Identify which cell holds the provided text, then report its [x, y] central coordinate. 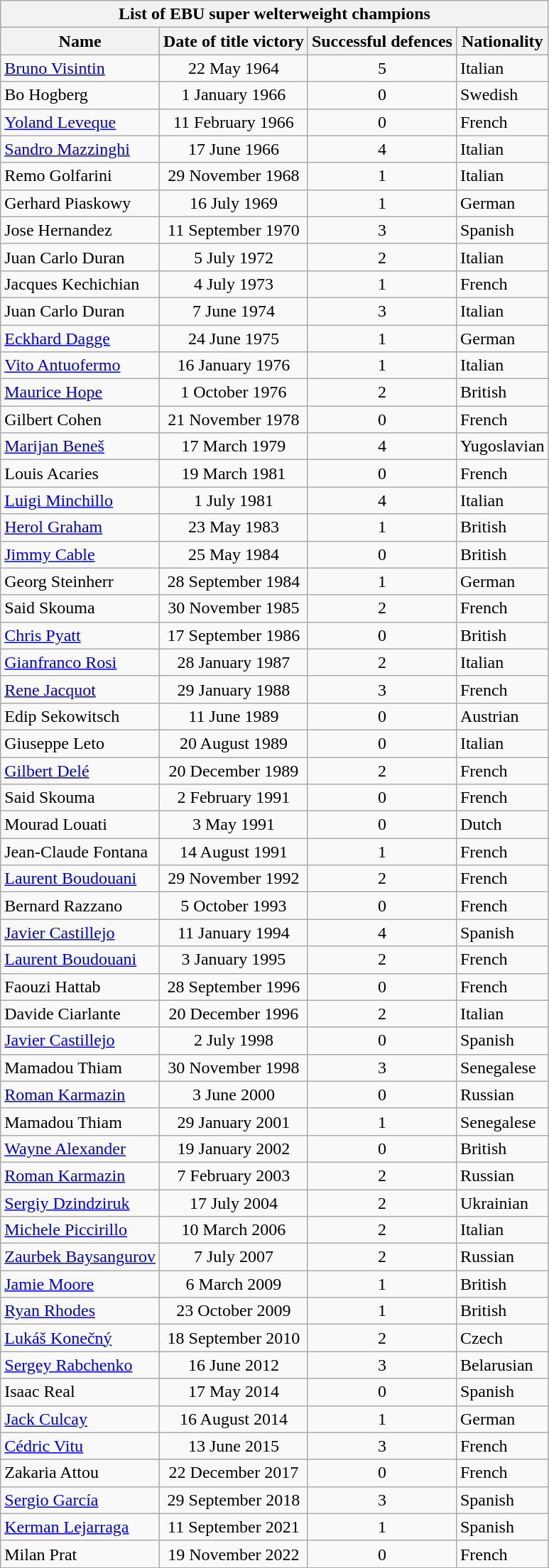
Eckhard Dagge [80, 339]
30 November 1985 [233, 608]
Jean-Claude Fontana [80, 852]
23 May 1983 [233, 527]
Vito Antuofermo [80, 366]
16 January 1976 [233, 366]
21 November 1978 [233, 420]
5 October 1993 [233, 906]
17 September 1986 [233, 635]
Cédric Vitu [80, 1446]
7 February 2003 [233, 1175]
Georg Steinherr [80, 581]
Sergey Rabchenko [80, 1365]
11 January 1994 [233, 933]
20 December 1996 [233, 1014]
Austrian [502, 716]
Dutch [502, 825]
Faouzi Hattab [80, 987]
20 December 1989 [233, 770]
Date of title victory [233, 41]
22 May 1964 [233, 68]
23 October 2009 [233, 1311]
Kerman Lejarraga [80, 1527]
Zaurbek Baysangurov [80, 1257]
11 September 2021 [233, 1527]
16 July 1969 [233, 203]
Marijan Beneš [80, 446]
17 June 1966 [233, 149]
3 January 1995 [233, 960]
19 March 1981 [233, 473]
29 January 1988 [233, 689]
Michele Piccirillo [80, 1230]
Bernard Razzano [80, 906]
Name [80, 41]
11 February 1966 [233, 122]
Ukrainian [502, 1203]
Jack Culcay [80, 1419]
24 June 1975 [233, 339]
3 May 1991 [233, 825]
Sandro Mazzinghi [80, 149]
Yugoslavian [502, 446]
10 March 2006 [233, 1230]
5 July 1972 [233, 257]
17 May 2014 [233, 1392]
Maurice Hope [80, 393]
18 September 2010 [233, 1338]
29 September 2018 [233, 1500]
Giuseppe Leto [80, 743]
17 March 1979 [233, 446]
11 June 1989 [233, 716]
1 July 1981 [233, 500]
Jose Hernandez [80, 230]
Bo Hogberg [80, 95]
16 June 2012 [233, 1365]
Davide Ciarlante [80, 1014]
Gianfranco Rosi [80, 662]
Sergiy Dzindziruk [80, 1203]
Wayne Alexander [80, 1148]
Sergio García [80, 1500]
Nationality [502, 41]
20 August 1989 [233, 743]
Lukáš Konečný [80, 1338]
14 August 1991 [233, 852]
17 July 2004 [233, 1203]
Remo Golfarini [80, 176]
Isaac Real [80, 1392]
Mourad Louati [80, 825]
29 November 1968 [233, 176]
Edip Sekowitsch [80, 716]
16 August 2014 [233, 1419]
19 November 2022 [233, 1554]
Zakaria Attou [80, 1473]
Jamie Moore [80, 1284]
Swedish [502, 95]
Gilbert Delé [80, 770]
Successful defences [382, 41]
11 September 1970 [233, 230]
Rene Jacquot [80, 689]
Luigi Minchillo [80, 500]
Bruno Visintin [80, 68]
19 January 2002 [233, 1148]
6 March 2009 [233, 1284]
5 [382, 68]
Yoland Leveque [80, 122]
7 June 1974 [233, 311]
29 January 2001 [233, 1122]
Milan Prat [80, 1554]
Ryan Rhodes [80, 1311]
28 September 1996 [233, 987]
Gilbert Cohen [80, 420]
25 May 1984 [233, 554]
7 July 2007 [233, 1257]
30 November 1998 [233, 1068]
Gerhard Piaskowy [80, 203]
Jimmy Cable [80, 554]
Herol Graham [80, 527]
28 January 1987 [233, 662]
3 June 2000 [233, 1095]
List of EBU super welterweight champions [274, 14]
29 November 1992 [233, 879]
2 February 1991 [233, 798]
Chris Pyatt [80, 635]
2 July 1998 [233, 1041]
Belarusian [502, 1365]
Jacques Kechichian [80, 284]
1 January 1966 [233, 95]
Czech [502, 1338]
1 October 1976 [233, 393]
Louis Acaries [80, 473]
22 December 2017 [233, 1473]
28 September 1984 [233, 581]
4 July 1973 [233, 284]
13 June 2015 [233, 1446]
